From the cell containing the given text, extract its center point as [X, Y] coordinate. 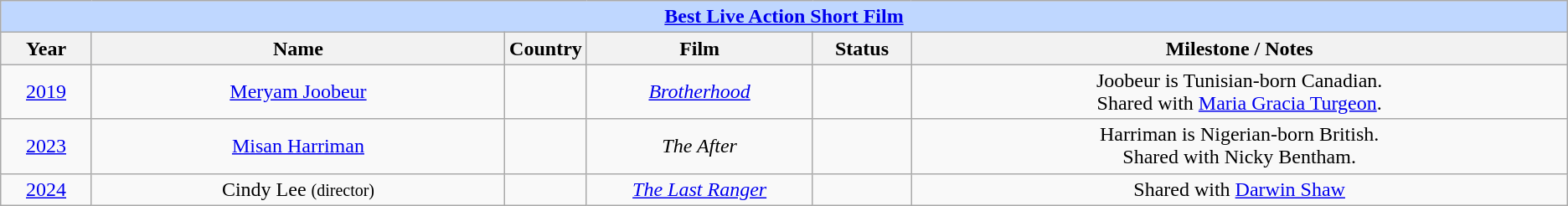
Cindy Lee (director) [298, 189]
Status [862, 49]
Joobeur is Tunisian-born Canadian.Shared with Maria Gracia Turgeon. [1240, 92]
Milestone / Notes [1240, 49]
Best Live Action Short Film [784, 17]
The After [699, 146]
Brotherhood [699, 92]
Harriman is Nigerian-born British.Shared with Nicky Bentham. [1240, 146]
Country [546, 49]
2024 [47, 189]
The Last Ranger [699, 189]
Year [47, 49]
Name [298, 49]
Film [699, 49]
Misan Harriman [298, 146]
Meryam Joobeur [298, 92]
Shared with Darwin Shaw [1240, 189]
2023 [47, 146]
2019 [47, 92]
